Locate the cell with the specified text and output its (x, y) center coordinate. 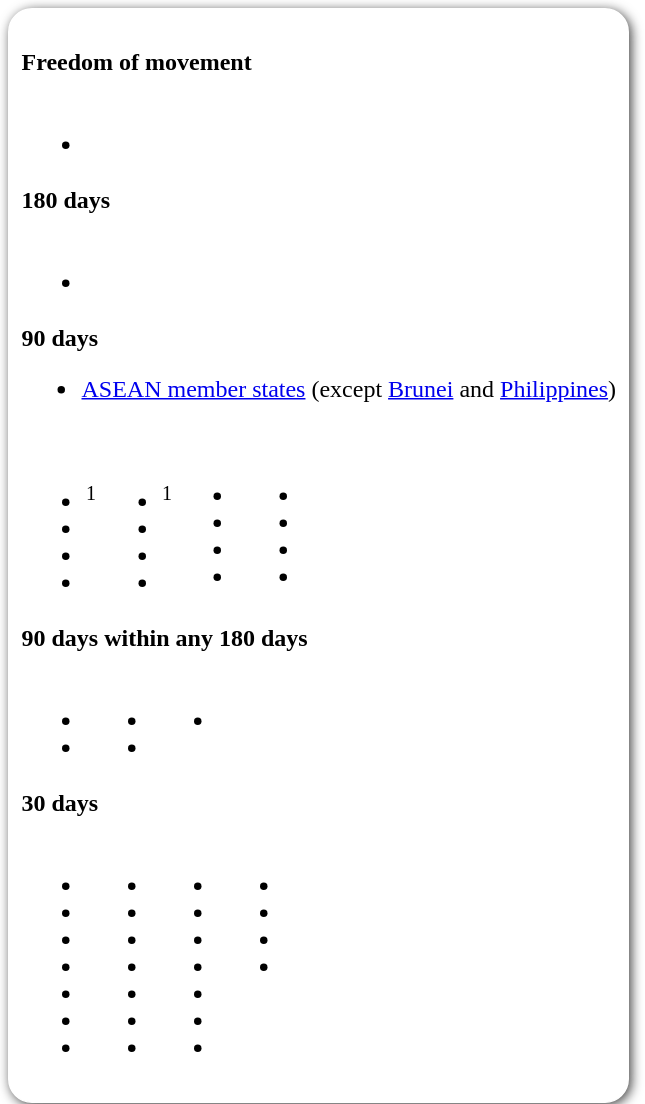
Freedom of movement 180 days 90 days ASEAN member states (except Brunei and Philippines) 1 1 90 days within any 180 days 30 days (319, 556)
